Search for the cell housing the specified text and yield its (x, y) center coordinate. 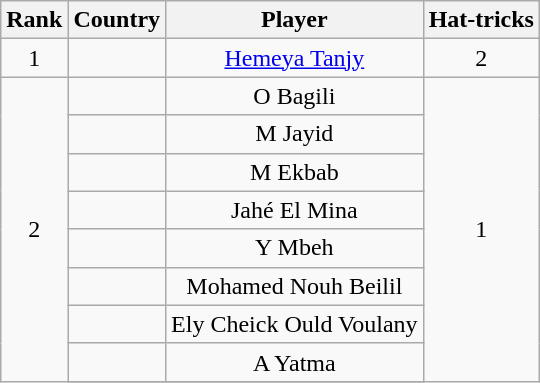
Rank (34, 20)
M Ekbab (295, 172)
Player (295, 20)
A Yatma (295, 362)
Jahé El Mina (295, 210)
Y Mbeh (295, 248)
O Bagili (295, 96)
Hemeya Tanjy (295, 58)
Mohamed Nouh Beilil (295, 286)
Country (117, 20)
Hat-tricks (481, 20)
Ely Cheick Ould Voulany (295, 324)
M Jayid (295, 134)
